Pinpoint the cell where the given text exists, returning its (X, Y) midpoint coordinate. 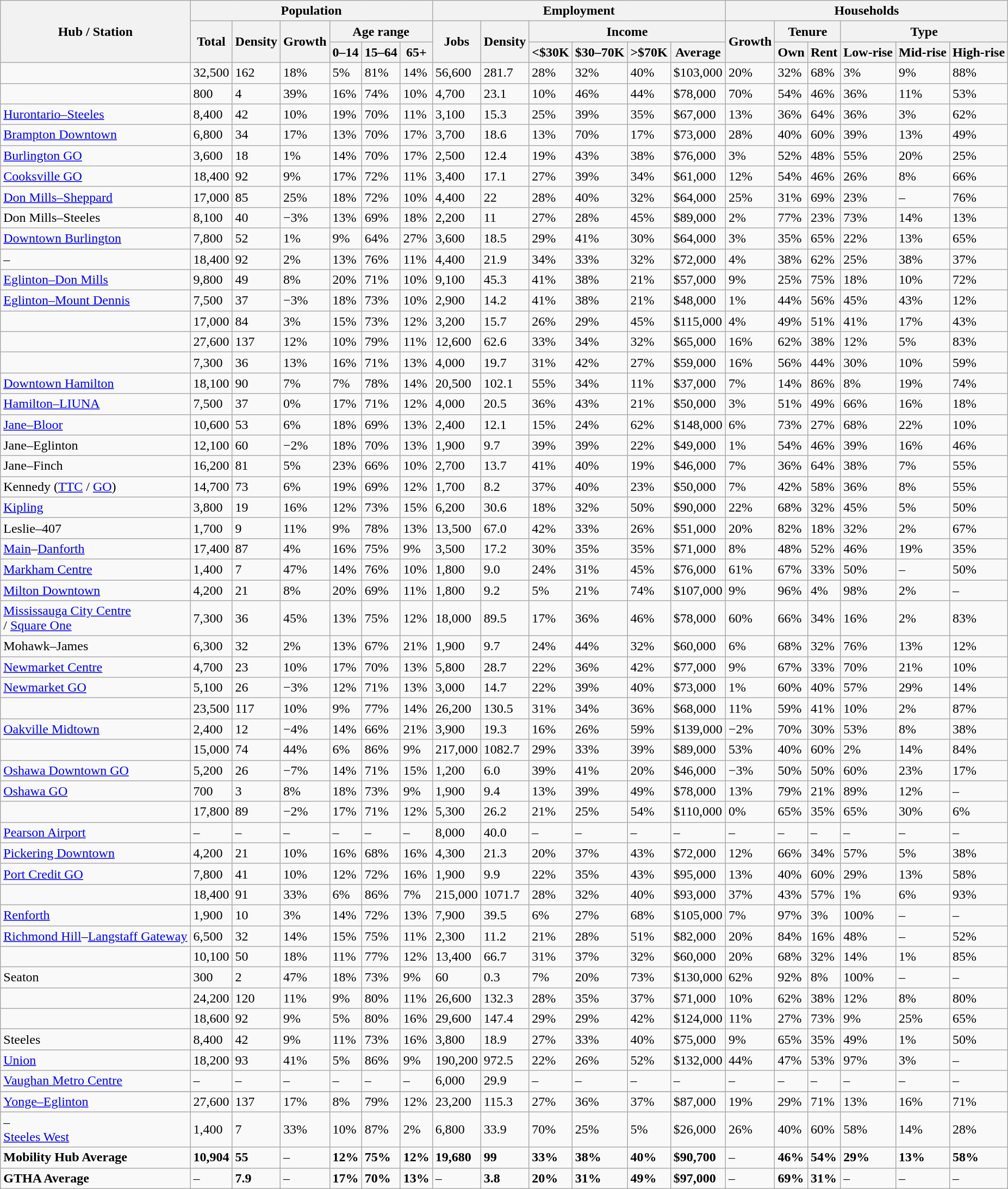
10,904 (211, 1157)
281.7 (505, 73)
GTHA Average (96, 1178)
2 (256, 978)
24,200 (211, 998)
$65,000 (698, 342)
Type (924, 32)
Mobility Hub Average (96, 1157)
29,600 (457, 1019)
3,500 (457, 549)
1071.7 (505, 894)
9,100 (457, 280)
$110,000 (698, 812)
3 (256, 791)
16,200 (211, 466)
Union (96, 1060)
–Steeles West (96, 1130)
217,000 (457, 750)
6.0 (505, 770)
Port Credit GO (96, 874)
$49,000 (698, 445)
Main–Danforth (96, 549)
2,200 (457, 217)
49 (256, 280)
12,100 (211, 445)
14.7 (505, 688)
$57,000 (698, 280)
89 (256, 812)
66.7 (505, 957)
81 (256, 466)
115.3 (505, 1101)
800 (211, 94)
32,500 (211, 73)
$130,000 (698, 978)
Pickering Downtown (96, 853)
Leslie–407 (96, 528)
22 (505, 197)
Newmarket Centre (96, 667)
Milton Downtown (96, 590)
Kennedy (TTC / GO) (96, 487)
12,600 (457, 342)
Households (867, 11)
$132,000 (698, 1060)
Eglinton–Mount Dennis (96, 301)
120 (256, 998)
55 (256, 1157)
$59,000 (698, 363)
23,500 (211, 708)
$107,000 (698, 590)
Don Mills–Steeles (96, 217)
19.3 (505, 729)
Downtown Burlington (96, 238)
Total (211, 42)
73 (256, 487)
33.9 (505, 1130)
17,400 (211, 549)
8,000 (457, 832)
9.0 (505, 569)
3,700 (457, 135)
$95,000 (698, 874)
1,200 (457, 770)
117 (256, 708)
23.1 (505, 94)
130.5 (505, 708)
67.0 (505, 528)
−7% (304, 770)
Jane–Eglinton (96, 445)
9 (256, 528)
5,200 (211, 770)
17,800 (211, 812)
132.3 (505, 998)
Renforth (96, 915)
23,200 (457, 1101)
972.5 (505, 1060)
93% (979, 894)
0.3 (505, 978)
96% (791, 590)
13,400 (457, 957)
15–64 (381, 52)
Kipling (96, 507)
6,200 (457, 507)
Jane–Bloor (96, 425)
41 (256, 874)
3,000 (457, 688)
30.6 (505, 507)
17.2 (505, 549)
Mohawk–James (96, 646)
6,500 (211, 936)
$93,000 (698, 894)
10 (256, 915)
Age range (381, 32)
18,600 (211, 1019)
29.9 (505, 1081)
5,800 (457, 667)
26,600 (457, 998)
$87,000 (698, 1101)
215,000 (457, 894)
Yonge–Eglinton (96, 1101)
15,000 (211, 750)
$139,000 (698, 729)
85 (256, 197)
7.9 (256, 1178)
102.1 (505, 383)
Brampton Downtown (96, 135)
Rent (824, 52)
53 (256, 425)
Oshawa GO (96, 791)
15.3 (505, 114)
50 (256, 957)
90 (256, 383)
6,000 (457, 1081)
Tenure (808, 32)
18,100 (211, 383)
8,100 (211, 217)
190,200 (457, 1060)
Hamilton–LIUNA (96, 404)
Don Mills–Sheppard (96, 197)
23 (256, 667)
99 (505, 1157)
Richmond Hill–Langstaff Gateway (96, 936)
$124,000 (698, 1019)
12.1 (505, 425)
Mississauga City Centre/ Square One (96, 619)
19.7 (505, 363)
2,300 (457, 936)
3,200 (457, 321)
$148,000 (698, 425)
$77,000 (698, 667)
91 (256, 894)
Income (627, 32)
Mid-rise (923, 52)
12 (256, 729)
2,700 (457, 466)
21.9 (505, 259)
92% (791, 978)
74 (256, 750)
Low-rise (868, 52)
45.3 (505, 280)
14,700 (211, 487)
$103,000 (698, 73)
300 (211, 978)
81% (381, 73)
21.3 (505, 853)
Downtown Hamilton (96, 383)
82% (791, 528)
89.5 (505, 619)
4 (256, 94)
$61,000 (698, 176)
$82,000 (698, 936)
13.7 (505, 466)
$48,000 (698, 301)
$90,000 (698, 507)
17.1 (505, 176)
$67,000 (698, 114)
$115,000 (698, 321)
High-rise (979, 52)
$37,000 (698, 383)
11 (505, 217)
Oshawa Downtown GO (96, 770)
Markham Centre (96, 569)
19 (256, 507)
39.5 (505, 915)
Oakville Midtown (96, 729)
5,100 (211, 688)
Steeles (96, 1039)
Vaughan Metro Centre (96, 1081)
Own (791, 52)
Newmarket GO (96, 688)
$26,000 (698, 1130)
10,600 (211, 425)
4,300 (457, 853)
88% (979, 73)
Eglinton–Don Mills (96, 280)
Hurontario–Steeles (96, 114)
13,500 (457, 528)
14.2 (505, 301)
3,900 (457, 729)
9.4 (505, 791)
Average (698, 52)
2,500 (457, 155)
$105,000 (698, 915)
10,100 (211, 957)
40.0 (505, 832)
3,400 (457, 176)
Jane–Finch (96, 466)
26.2 (505, 812)
$51,000 (698, 528)
12.4 (505, 155)
−4% (304, 729)
26,200 (457, 708)
34 (256, 135)
Hub / Station (96, 32)
8.2 (505, 487)
Seaton (96, 978)
$30–70K (600, 52)
$68,000 (698, 708)
56,600 (457, 73)
Burlington GO (96, 155)
65+ (416, 52)
700 (211, 791)
3.8 (505, 1178)
40 (256, 217)
28.7 (505, 667)
2,900 (457, 301)
52 (256, 238)
87 (256, 549)
18,200 (211, 1060)
$97,000 (698, 1178)
5,300 (457, 812)
162 (256, 73)
11.2 (505, 936)
18.6 (505, 135)
$90,700 (698, 1157)
>$70K (649, 52)
147.4 (505, 1019)
84 (256, 321)
18.5 (505, 238)
9.2 (505, 590)
18.9 (505, 1039)
1082.7 (505, 750)
98% (868, 590)
3,100 (457, 114)
89% (868, 791)
Jobs (457, 42)
15.7 (505, 321)
20,500 (457, 383)
Employment (578, 11)
85% (979, 957)
9.9 (505, 874)
18 (256, 155)
Cooksville GO (96, 176)
62.6 (505, 342)
93 (256, 1060)
$75,000 (698, 1039)
Pearson Airport (96, 832)
0–14 (346, 52)
6,300 (211, 646)
7,900 (457, 915)
Population (311, 11)
9,800 (211, 280)
19,680 (457, 1157)
61% (750, 569)
<$30K (550, 52)
20.5 (505, 404)
18,000 (457, 619)
